Scan for the cell matching the given text and deliver its [x, y] coordinate at center. 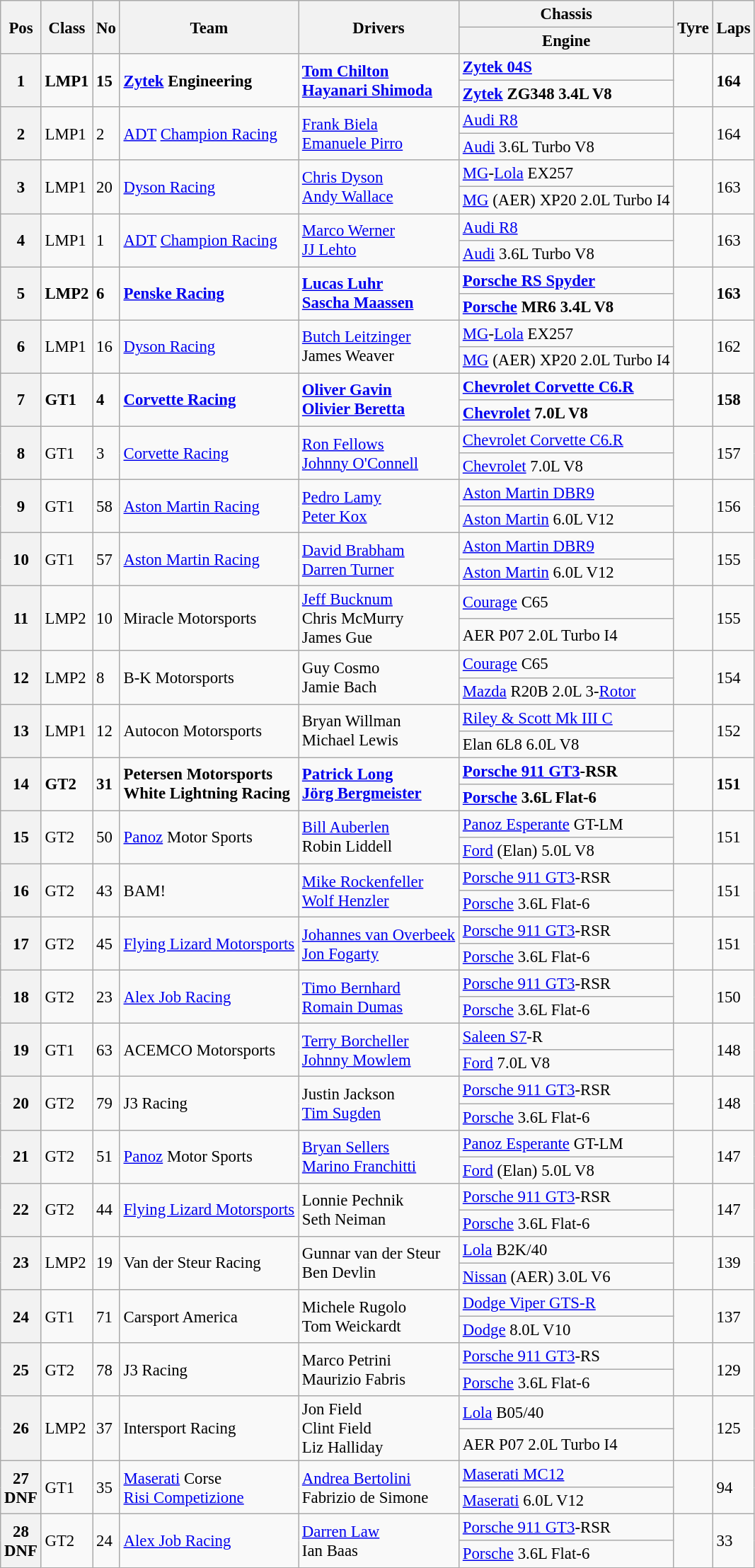
Oliver Gavin Olivier Beretta [379, 399]
Maserati MC12 [566, 1475]
157 [733, 453]
Marco Petrini Maurizio Fabris [379, 1369]
33 [733, 1540]
Maserati 6.0L V12 [566, 1501]
Zytek Engineering [209, 81]
152 [733, 731]
Pos [21, 27]
Butch Leitzinger James Weaver [379, 347]
150 [733, 997]
Johannes van Overbeek Jon Fogarty [379, 944]
21 [21, 1157]
58 [106, 507]
David Brabham Darren Turner [379, 559]
Terry Borcheller Johnny Mowlem [379, 1051]
Porsche RS Spyder [566, 280]
22 [21, 1209]
Tyre [693, 27]
Gunnar van der Steur Ben Devlin [379, 1263]
27DNF [21, 1488]
51 [106, 1157]
43 [106, 891]
Autocon Motorsports [209, 731]
Chassis [566, 14]
Nissan (AER) 3.0L V6 [566, 1276]
Justin Jackson Tim Sugden [379, 1103]
Tom Chilton Hayanari Shimoda [379, 81]
154 [733, 678]
No [106, 27]
57 [106, 559]
Pedro Lamy Peter Kox [379, 507]
Patrick Long Jörg Bergmeister [379, 784]
44 [106, 1209]
Lola B2K/40 [566, 1250]
Jon Field Clint Field Liz Halliday [379, 1429]
Andrea Bertolini Fabrizio de Simone [379, 1488]
B-K Motorsports [209, 678]
11 [21, 619]
37 [106, 1429]
Carsport America [209, 1317]
158 [733, 399]
50 [106, 837]
25 [21, 1369]
137 [733, 1317]
17 [21, 944]
Ford 7.0L V8 [566, 1064]
Dodge Viper GTS-R [566, 1303]
Saleen S7-R [566, 1037]
Miracle Motorsports [209, 619]
Penske Racing [209, 293]
Engine [566, 41]
13 [21, 731]
Petersen Motorsports White Lightning Racing [209, 784]
Bryan Sellers Marino Franchitti [379, 1157]
31 [106, 784]
9 [21, 507]
Michele Rugolo Tom Weickardt [379, 1317]
Lonnie Pechnik Seth Neiman [379, 1209]
139 [733, 1263]
18 [21, 997]
Chris Dyson Andy Wallace [379, 187]
71 [106, 1317]
7 [21, 399]
78 [106, 1369]
BAM! [209, 891]
Lucas Luhr Sascha Maassen [379, 293]
162 [733, 347]
Mazda R20B 2.0L 3-Rotor [566, 691]
ACEMCO Motorsports [209, 1051]
Class [67, 27]
Darren Law Ian Baas [379, 1540]
Bill Auberlen Robin Liddell [379, 837]
Zytek ZG348 3.4L V8 [566, 94]
Marco Werner JJ Lehto [379, 241]
94 [733, 1488]
Elan 6L8 6.0L V8 [566, 744]
125 [733, 1429]
156 [733, 507]
Intersport Racing [209, 1429]
45 [106, 944]
28DNF [21, 1540]
35 [106, 1488]
26 [21, 1429]
Timo Bernhard Romain Dumas [379, 997]
Frank Biela Emanuele Pirro [379, 133]
Drivers [379, 27]
Laps [733, 27]
Lola B05/40 [566, 1412]
Guy Cosmo Jamie Bach [379, 678]
63 [106, 1051]
Ron Fellows Johnny O'Connell [379, 453]
Van der Steur Racing [209, 1263]
14 [21, 784]
5 [21, 293]
Riley & Scott Mk III C [566, 718]
Dodge 8.0L V10 [566, 1329]
79 [106, 1103]
Maserati Corse Risi Competizione [209, 1488]
Zytek 04S [566, 67]
129 [733, 1369]
Porsche MR6 3.4L V8 [566, 307]
Jeff Bucknum Chris McMurry James Gue [379, 619]
Bryan Willman Michael Lewis [379, 731]
Mike Rockenfeller Wolf Henzler [379, 891]
Porsche 911 GT3-RS [566, 1356]
Team [209, 27]
